Search for the cell housing the specified text and yield its [x, y] center coordinate. 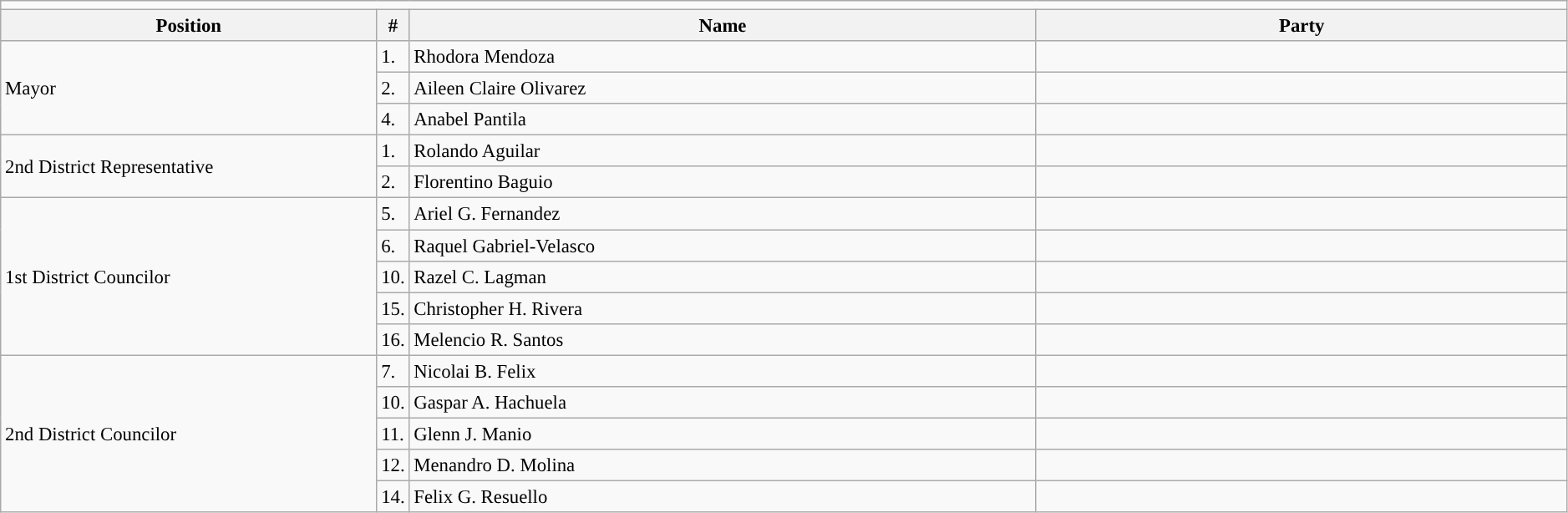
Melencio R. Santos [723, 339]
Raquel Gabriel-Velasco [723, 246]
11. [393, 434]
Rolando Aguilar [723, 151]
Mayor [189, 89]
Glenn J. Manio [723, 434]
15. [393, 308]
12. [393, 465]
16. [393, 339]
2nd District Representative [189, 167]
Aileen Claire Olivarez [723, 89]
Rhodora Mendoza [723, 57]
Florentino Baguio [723, 183]
# [393, 26]
1st District Councilor [189, 277]
Anabel Pantila [723, 119]
Ariel G. Fernandez [723, 214]
6. [393, 246]
Christopher H. Rivera [723, 308]
Menandro D. Molina [723, 465]
Position [189, 26]
Nicolai B. Felix [723, 371]
Name [723, 26]
Razel C. Lagman [723, 277]
Party [1302, 26]
5. [393, 214]
Felix G. Resuello [723, 496]
14. [393, 496]
Gaspar A. Hachuela [723, 403]
4. [393, 119]
7. [393, 371]
2nd District Councilor [189, 434]
